Identify which cell holds the provided text, then report its (x, y) central coordinate. 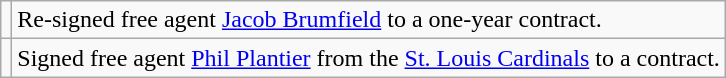
Signed free agent Phil Plantier from the St. Louis Cardinals to a contract. (369, 58)
Re-signed free agent Jacob Brumfield to a one-year contract. (369, 20)
